Identify which cell holds the provided text, then report its [x, y] central coordinate. 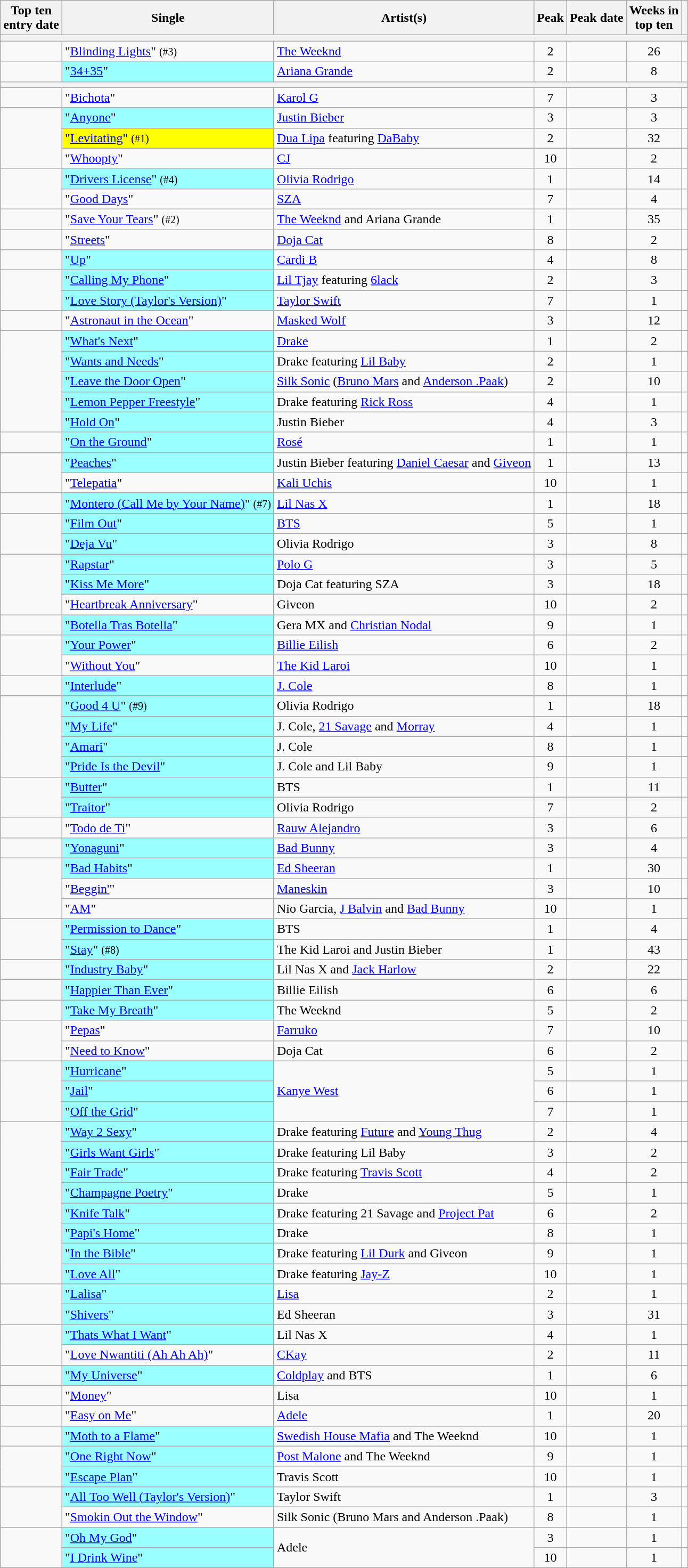
"My Life" [168, 726]
"All Too Well (Taylor's Version)" [168, 1497]
Karol G [404, 98]
"Thats What I Want" [168, 1335]
"Bad Habits" [168, 868]
"Beggin'" [168, 888]
Rosé [404, 442]
Weeks intop ten [654, 18]
"Save Your Tears" (#2) [168, 219]
Kali Uchis [404, 483]
"34+35" [168, 71]
"Todo de Ti" [168, 827]
"Leave the Door Open" [168, 381]
"Pride Is the Devil" [168, 767]
Drake featuring Travis Scott [404, 1172]
"Hold On" [168, 422]
CKay [404, 1355]
Lil Nas X and Jack Harlow [404, 970]
"Love All" [168, 1274]
"Telepatia" [168, 483]
"Industry Baby" [168, 970]
13 [654, 462]
"Traitor" [168, 807]
43 [654, 949]
Swedish House Mafia and The Weeknd [404, 1436]
"Calling My Phone" [168, 280]
"Love Story (Taylor's Version)" [168, 300]
Kanye West [404, 1091]
"What's Next" [168, 341]
"Rapstar" [168, 564]
"Champagne Poetry" [168, 1192]
J. Cole, 21 Savage and Morray [404, 726]
"Levitating" (#1) [168, 138]
"Knife Talk" [168, 1213]
Gera MX and Christian Nodal [404, 625]
"On the Ground" [168, 442]
Drake featuring 21 Savage and Project Pat [404, 1213]
"I Drink Wine" [168, 1558]
"Anyone" [168, 118]
Travis Scott [404, 1476]
The Weeknd and Ariana Grande [404, 219]
"AM" [168, 909]
Drake featuring Rick Ross [404, 402]
"Jail" [168, 1091]
"Hurricane" [168, 1071]
"Heartbreak Anniversary" [168, 605]
"Money" [168, 1395]
"Love Nwantiti (Ah Ah Ah)" [168, 1355]
Masked Wolf [404, 321]
"Film Out" [168, 523]
"Montero (Call Me by Your Name)" (#7) [168, 503]
Peak [551, 18]
12 [654, 321]
Justin Bieber featuring Daniel Caesar and Giveon [404, 462]
"Oh My God" [168, 1537]
"Kiss Me More" [168, 584]
"Way 2 Sexy" [168, 1132]
"Escape Plan" [168, 1476]
Rauw Alejandro [404, 827]
"Need to Know" [168, 1051]
"Peaches" [168, 462]
"Astronaut in the Ocean" [168, 321]
The Kid Laroi and Justin Bieber [404, 949]
26 [654, 51]
"Lalisa" [168, 1294]
32 [654, 138]
"My Universe" [168, 1375]
"Butter" [168, 787]
"Fair Trade" [168, 1172]
Drake featuring Future and Young Thug [404, 1132]
"Smokin Out the Window" [168, 1517]
Single [168, 18]
"Amari" [168, 746]
J. Cole and Lil Baby [404, 767]
"Moth to a Flame" [168, 1436]
"Off the Grid" [168, 1111]
"Good 4 U" (#9) [168, 706]
Coldplay and BTS [404, 1375]
"Up" [168, 260]
The Kid Laroi [404, 665]
SZA [404, 199]
Drake featuring Jay-Z [404, 1274]
14 [654, 178]
"Lemon Pepper Freestyle" [168, 402]
"Easy on Me" [168, 1416]
CJ [404, 158]
30 [654, 868]
Dua Lipa featuring DaBaby [404, 138]
"Permission to Dance" [168, 929]
"Drivers License" (#4) [168, 178]
Drake featuring Lil Durk and Giveon [404, 1254]
Doja Cat featuring SZA [404, 584]
Maneskin [404, 888]
"Shivers" [168, 1314]
"Girls Want Girls" [168, 1152]
Cardi B [404, 260]
"Papi's Home" [168, 1233]
"Your Power" [168, 645]
Peak date [596, 18]
Giveon [404, 605]
Polo G [404, 564]
Artist(s) [404, 18]
Lil Tjay featuring 6lack [404, 280]
"Take My Breath" [168, 1010]
"In the Bible" [168, 1254]
"Yonaguni" [168, 848]
Farruko [404, 1030]
20 [654, 1416]
35 [654, 219]
"One Right Now" [168, 1456]
"Whoopty" [168, 158]
Bad Bunny [404, 848]
"Wants and Needs" [168, 361]
"Without You" [168, 665]
"Streets" [168, 239]
31 [654, 1314]
Ariana Grande [404, 71]
"Good Days" [168, 199]
"Stay" (#8) [168, 949]
Nio Garcia, J Balvin and Bad Bunny [404, 909]
Top tenentry date [31, 18]
"Deja Vu" [168, 543]
"Botella Tras Botella" [168, 625]
"Bichota" [168, 98]
"Interlude" [168, 686]
Post Malone and The Weeknd [404, 1456]
"Pepas" [168, 1030]
"Happier Than Ever" [168, 990]
22 [654, 970]
"Blinding Lights" (#3) [168, 51]
